Detect which cell encompasses the target text, then output its (X, Y) center coordinate. 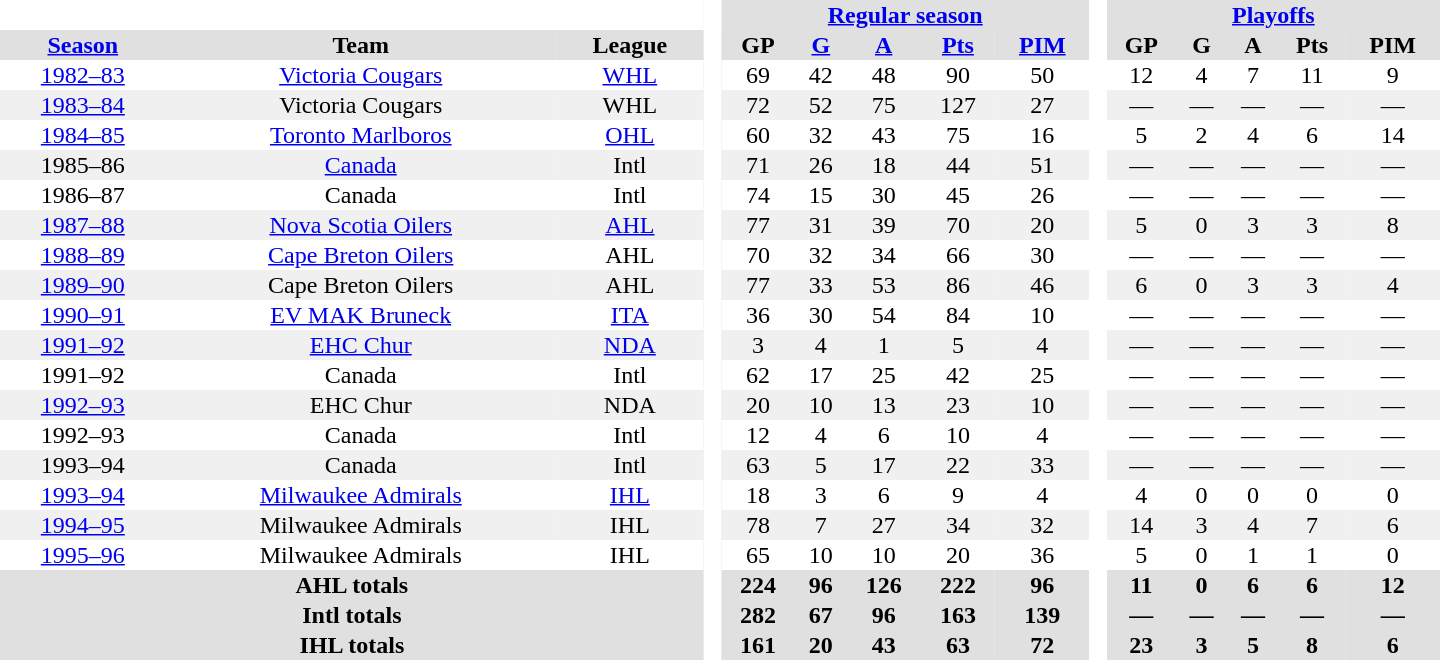
50 (1042, 75)
Season (83, 45)
139 (1042, 615)
Playoffs (1274, 15)
282 (758, 615)
EV MAK Bruneck (361, 315)
1990–91 (83, 315)
Intl totals (352, 615)
74 (758, 195)
90 (958, 75)
1987–88 (83, 225)
52 (820, 105)
2 (1202, 135)
86 (958, 285)
ITA (630, 315)
53 (884, 285)
Toronto Marlboros (361, 135)
League (630, 45)
1985–86 (83, 165)
IHL totals (352, 645)
46 (1042, 285)
16 (1042, 135)
48 (884, 75)
84 (958, 315)
65 (758, 555)
69 (758, 75)
39 (884, 225)
51 (1042, 165)
22 (958, 465)
161 (758, 645)
54 (884, 315)
OHL (630, 135)
126 (884, 585)
Team (361, 45)
66 (958, 255)
60 (758, 135)
1983–84 (83, 105)
67 (820, 615)
224 (758, 585)
31 (820, 225)
Nova Scotia Oilers (361, 225)
78 (758, 525)
1994–95 (83, 525)
71 (758, 165)
1984–85 (83, 135)
163 (958, 615)
45 (958, 195)
1995–96 (83, 555)
15 (820, 195)
1982–83 (83, 75)
Regular season (906, 15)
1986–87 (83, 195)
62 (758, 375)
44 (958, 165)
222 (958, 585)
13 (884, 405)
1989–90 (83, 285)
1988–89 (83, 255)
AHL totals (352, 585)
127 (958, 105)
